Scan for the cell matching the given text and deliver its (X, Y) coordinate at center. 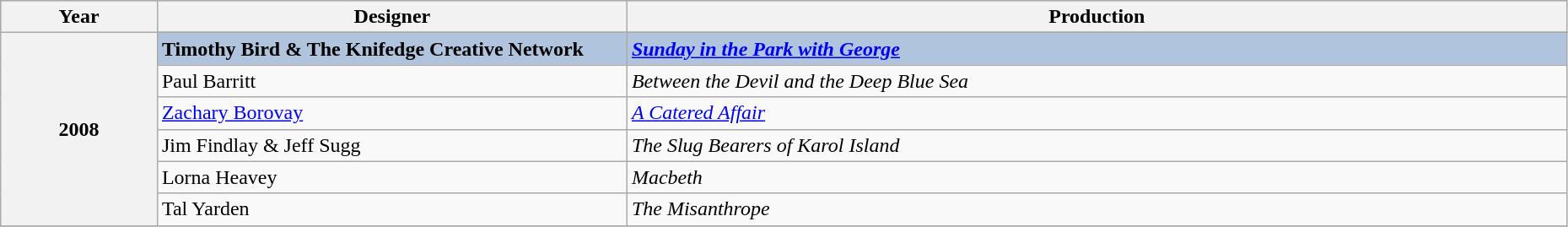
The Slug Bearers of Karol Island (1097, 145)
Between the Devil and the Deep Blue Sea (1097, 81)
2008 (79, 129)
A Catered Affair (1097, 113)
Paul Barritt (391, 81)
Tal Yarden (391, 209)
Lorna Heavey (391, 177)
Timothy Bird & The Knifedge Creative Network (391, 49)
Designer (391, 17)
Year (79, 17)
Production (1097, 17)
The Misanthrope (1097, 209)
Sunday in the Park with George (1097, 49)
Jim Findlay & Jeff Sugg (391, 145)
Zachary Borovay (391, 113)
Macbeth (1097, 177)
